Return [X, Y] of the center of cell containing provided text 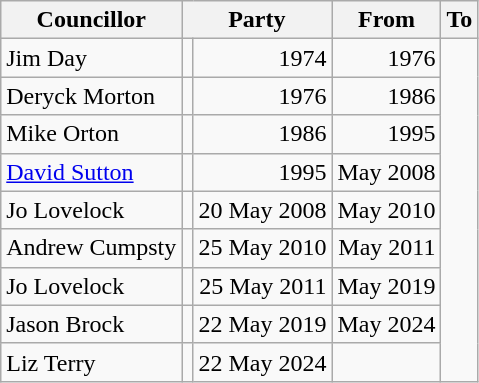
22 May 2019 [262, 324]
May 2011 [386, 248]
From [386, 20]
Party [257, 20]
22 May 2024 [262, 362]
25 May 2010 [262, 248]
1974 [262, 58]
Mike Orton [92, 134]
May 2019 [386, 286]
May 2024 [386, 324]
25 May 2011 [262, 286]
To [460, 20]
Jason Brock [92, 324]
Andrew Cumpsty [92, 248]
Liz Terry [92, 362]
May 2010 [386, 210]
20 May 2008 [262, 210]
David Sutton [92, 172]
May 2008 [386, 172]
Jim Day [92, 58]
Deryck Morton [92, 96]
Councillor [92, 20]
